Determine the (x, y) coordinate at the center of the cell enclosing the given text.  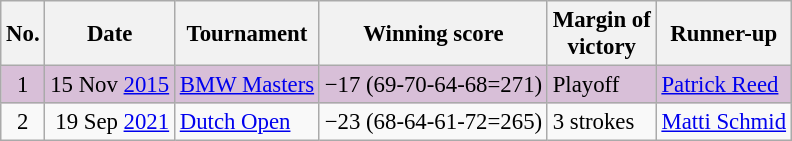
Matti Schmid (724, 122)
3 strokes (602, 122)
Date (110, 34)
Playoff (602, 85)
2 (23, 122)
15 Nov 2015 (110, 85)
−17 (69-70-64-68=271) (433, 85)
19 Sep 2021 (110, 122)
Winning score (433, 34)
Patrick Reed (724, 85)
−23 (68-64-61-72=265) (433, 122)
Tournament (246, 34)
Margin ofvictory (602, 34)
Runner-up (724, 34)
Dutch Open (246, 122)
BMW Masters (246, 85)
1 (23, 85)
No. (23, 34)
